Search for the cell housing the specified text and yield its (X, Y) center coordinate. 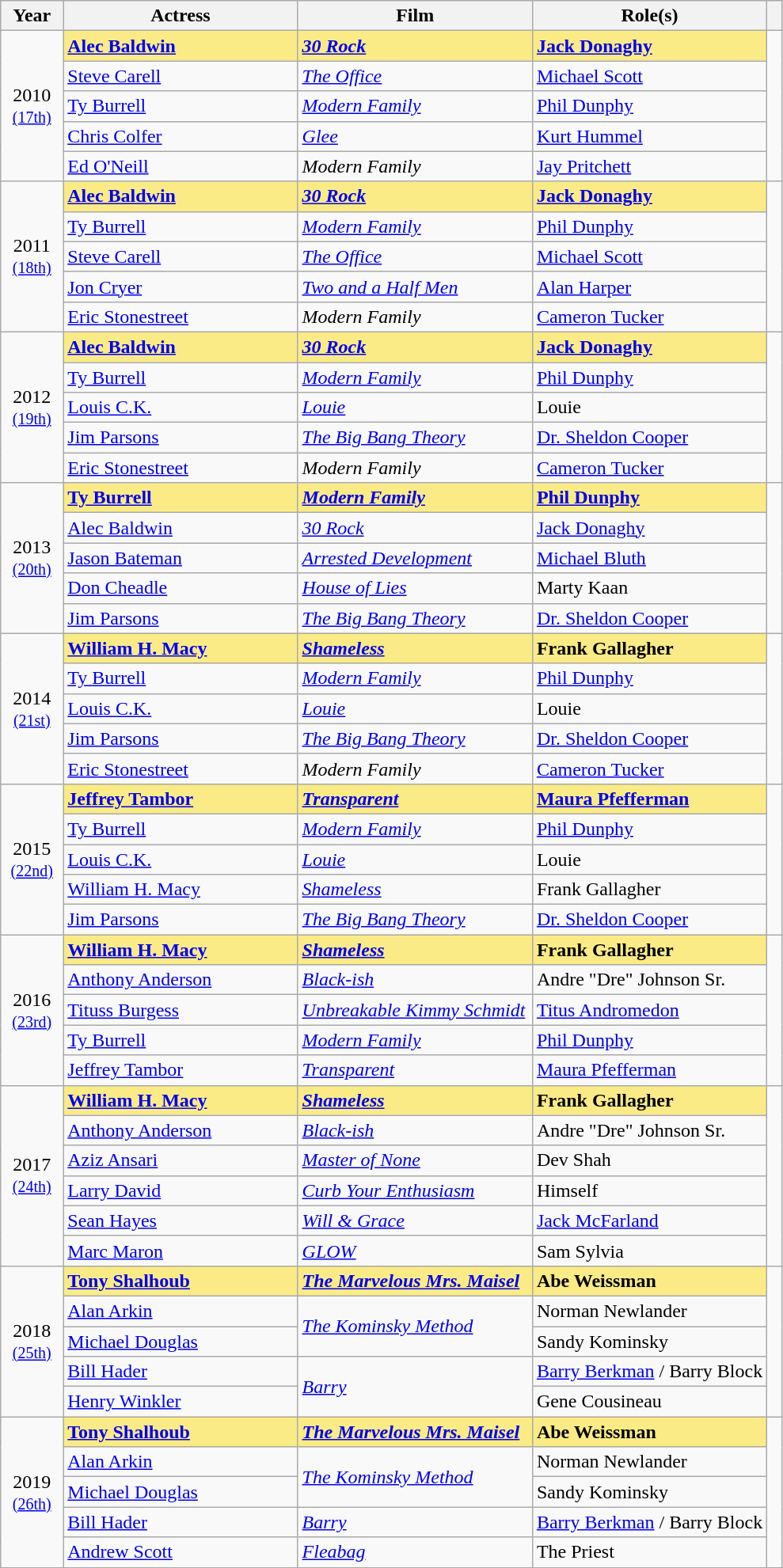
2010(17th) (32, 106)
Jon Cryer (181, 287)
Role(s) (649, 16)
Henry Winkler (181, 1402)
House of Lies (415, 588)
Year (32, 16)
2011(18th) (32, 256)
Jack McFarland (649, 1221)
Aziz Ansari (181, 1160)
Sean Hayes (181, 1221)
2019(26th) (32, 1492)
Jason Bateman (181, 558)
2015(22nd) (32, 859)
The Priest (649, 1552)
2016(23rd) (32, 1010)
Unbreakable Kimmy Schmidt (415, 1010)
Chris Colfer (181, 136)
Curb Your Enthusiasm (415, 1190)
Sam Sylvia (649, 1251)
Don Cheadle (181, 588)
Michael Bluth (649, 558)
Fleabag (415, 1552)
Glee (415, 136)
Tituss Burgess (181, 1010)
Andrew Scott (181, 1552)
Ed O'Neill (181, 166)
2018(25th) (32, 1341)
Himself (649, 1190)
Gene Cousineau (649, 1402)
Jay Pritchett (649, 166)
2014(21st) (32, 708)
Film (415, 16)
2013(20th) (32, 558)
GLOW (415, 1251)
Larry David (181, 1190)
2017(24th) (32, 1175)
2012(19th) (32, 407)
Marc Maron (181, 1251)
Will & Grace (415, 1221)
Alan Harper (649, 287)
Marty Kaan (649, 588)
Two and a Half Men (415, 287)
Actress (181, 16)
Master of None (415, 1160)
Dev Shah (649, 1160)
Arrested Development (415, 558)
Kurt Hummel (649, 136)
Titus Andromedon (649, 1010)
